Pinpoint the cell where the given text exists, returning its (X, Y) midpoint coordinate. 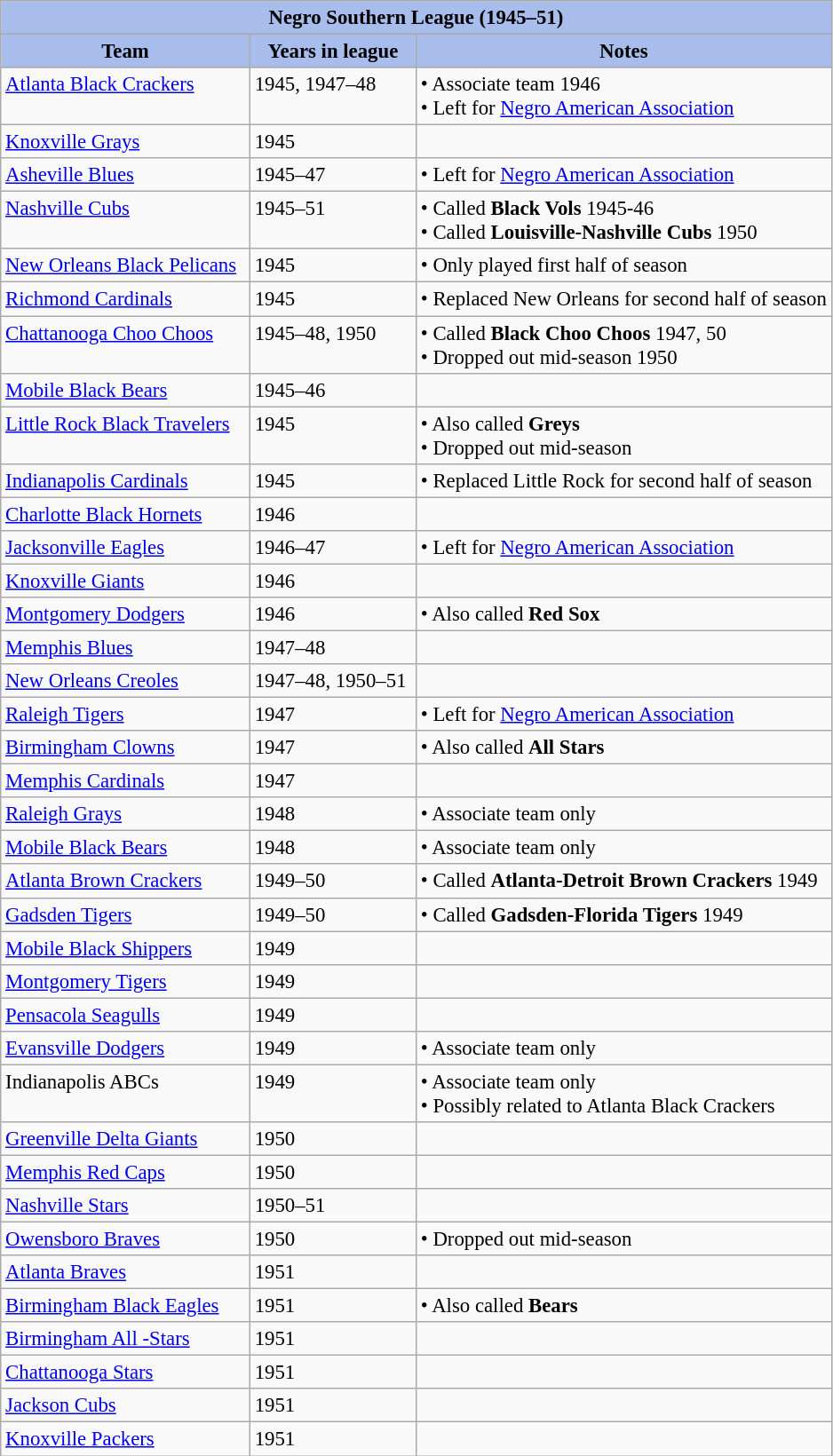
Montgomery Tigers (126, 981)
• Dropped out mid-season (623, 1239)
Indianapolis ABCs (126, 1094)
Memphis Blues (126, 647)
• Also called Greys• Dropped out mid-season (623, 435)
Birmingham All -Stars (126, 1339)
• Called Black Choo Choos 1947, 50• Dropped out mid-season 1950 (623, 344)
Montgomery Dodgers (126, 614)
Memphis Red Caps (126, 1172)
• Only played first half of season (623, 265)
Mobile Black Shippers (126, 948)
Knoxville Grays (126, 142)
• Also called Red Sox (623, 614)
• Also called All Stars (623, 748)
1946–47 (332, 548)
Negro Southern League (1945–51) (416, 18)
Knoxville Packers (126, 1439)
Greenville Delta Giants (126, 1139)
New Orleans Creoles (126, 681)
1947–48, 1950–51 (332, 681)
Charlotte Black Hornets (126, 514)
Asheville Blues (126, 175)
1945–48, 1950 (332, 344)
Atlanta Brown Crackers (126, 882)
• Also called Bears (623, 1306)
• Associate team 1946• Left for Negro American Association (623, 96)
• Called Atlanta-Detroit Brown Crackers 1949 (623, 882)
Chattanooga Choo Choos (126, 344)
Richmond Cardinals (126, 299)
1945–46 (332, 390)
Atlanta Black Crackers (126, 96)
Raleigh Tigers (126, 715)
• Called Gadsden-Florida Tigers 1949 (623, 914)
Jacksonville Eagles (126, 548)
Raleigh Grays (126, 814)
1945–51 (332, 220)
Nashville Stars (126, 1206)
Gadsden Tigers (126, 914)
Birmingham Black Eagles (126, 1306)
Evansville Dodgers (126, 1048)
1950–51 (332, 1206)
Team (126, 51)
Atlanta Braves (126, 1272)
Knoxville Giants (126, 581)
Indianapolis Cardinals (126, 480)
Birmingham Clowns (126, 748)
Jackson Cubs (126, 1405)
Pensacola Seagulls (126, 1015)
Notes (623, 51)
• Associate team only• Possibly related to Atlanta Black Crackers (623, 1094)
• Called Black Vols 1945-46• Called Louisville-Nashville Cubs 1950 (623, 220)
1945–47 (332, 175)
Chattanooga Stars (126, 1373)
• Replaced Little Rock for second half of season (623, 480)
1945, 1947–48 (332, 96)
Years in league (332, 51)
• Replaced New Orleans for second half of season (623, 299)
Nashville Cubs (126, 220)
Little Rock Black Travelers (126, 435)
1947–48 (332, 647)
New Orleans Black Pelicans (126, 265)
Memphis Cardinals (126, 781)
Owensboro Braves (126, 1239)
